Return the (x, y) coordinate for the center point of the cell that contains the specified text.  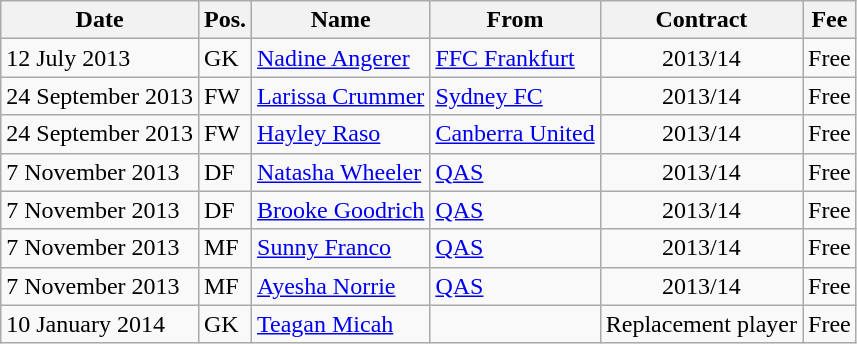
Pos. (224, 20)
Date (100, 20)
Natasha Wheeler (341, 172)
Fee (830, 20)
From (515, 20)
Ayesha Norrie (341, 286)
10 January 2014 (100, 324)
Replacement player (701, 324)
Sydney FC (515, 96)
Teagan Micah (341, 324)
Canberra United (515, 134)
Contract (701, 20)
Sunny Franco (341, 248)
Brooke Goodrich (341, 210)
Hayley Raso (341, 134)
Larissa Crummer (341, 96)
FFC Frankfurt (515, 58)
12 July 2013 (100, 58)
Name (341, 20)
Nadine Angerer (341, 58)
